Provide the (X, Y) coordinate of the cell's center where the given text is located.  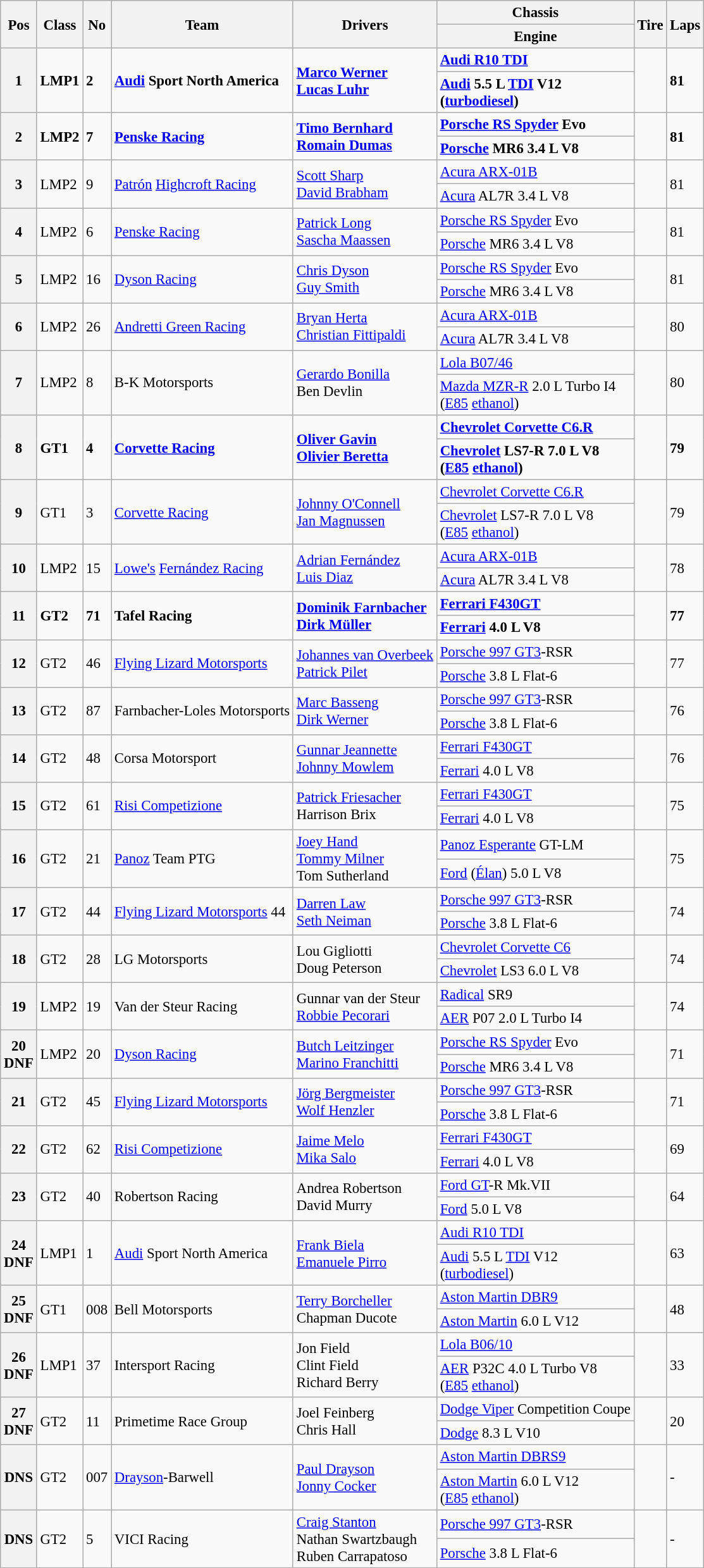
Ford 5.0 L V8 (535, 1209)
13 (19, 711)
Lola B07/46 (535, 362)
37 (97, 1365)
Paul Drayson Jonny Cocker (364, 1478)
Marco Werner Lucas Luhr (364, 80)
Mazda MZR-R 2.0 L Turbo I4(E85 ethanol) (535, 395)
Van der Steur Racing (202, 1007)
87 (97, 711)
10 (19, 568)
26DNF (19, 1365)
Dodge Viper Competition Coupe (535, 1409)
14 (19, 759)
Scott Sharp David Brabham (364, 185)
Corsa Motorsport (202, 759)
46 (97, 663)
Gerardo Bonilla Ben Devlin (364, 383)
Team (202, 24)
Primetime Race Group (202, 1421)
Jaime Melo Mika Salo (364, 1149)
Patrick Long Sascha Maassen (364, 231)
25DNF (19, 1309)
Joey Hand Tommy Milner Tom Sutherland (364, 859)
B-K Motorsports (202, 383)
Laps (686, 24)
Craig Stanton Nathan Swartzbaugh Ruben Carrapatoso (364, 1539)
Adrian Fernández Luis Diaz (364, 568)
Lou Gigliotti Doug Peterson (364, 959)
18 (19, 959)
Timo Bernhard Romain Dumas (364, 137)
Aston Martin 6.0 L V12 (535, 1321)
Jon Field Clint Field Richard Berry (364, 1365)
Gunnar Jeannette Johnny Mowlem (364, 759)
Butch Leitzinger Marino Franchitti (364, 1054)
Tafel Racing (202, 616)
33 (686, 1365)
AER P07 2.0 L Turbo I4 (535, 1019)
Johnny O'Connell Jan Magnussen (364, 512)
Panoz Team PTG (202, 859)
Dominik Farnbacher Dirk Müller (364, 616)
27DNF (19, 1421)
28 (97, 959)
Andrea Robertson David Murry (364, 1197)
Intersport Racing (202, 1365)
Pos (19, 24)
LG Motorsports (202, 959)
Oliver Gavin Olivier Beretta (364, 447)
Drayson-Barwell (202, 1478)
12 (19, 663)
007 (97, 1478)
69 (686, 1149)
Chevrolet Corvette C6 (535, 948)
Patrick Friesacher Harrison Brix (364, 806)
Joel Feinberg Chris Hall (364, 1421)
26 (97, 326)
Drivers (364, 24)
Darren Law Seth Neiman (364, 912)
VICI Racing (202, 1539)
Jörg Bergmeister Wolf Henzler (364, 1102)
Aston Martin DBRS9 (535, 1457)
Marc Basseng Dirk Werner (364, 711)
Aston Martin 6.0 L V12(E85 ethanol) (535, 1489)
63 (686, 1253)
17 (19, 912)
Terry Borcheller Chapman Ducote (364, 1309)
Andretti Green Racing (202, 326)
Ford GT-R Mk.VII (535, 1185)
Frank Biela Emanuele Pirro (364, 1253)
Class (59, 24)
Aston Martin DBR9 (535, 1297)
Lola B06/10 (535, 1345)
Robertson Racing (202, 1197)
Chris Dyson Guy Smith (364, 280)
Chassis (535, 13)
Tire (650, 24)
40 (97, 1197)
Bell Motorsports (202, 1309)
22 (19, 1149)
Flying Lizard Motorsports 44 (202, 912)
24DNF (19, 1253)
Farnbacher-Loles Motorsports (202, 711)
Johannes van Overbeek Patrick Pilet (364, 663)
Radical SR9 (535, 995)
Lowe's Fernández Racing (202, 568)
64 (686, 1197)
Ford (Élan) 5.0 L V8 (535, 874)
Chevrolet LS3 6.0 L V8 (535, 971)
Dodge 8.3 L V10 (535, 1433)
No (97, 24)
AER P32C 4.0 L Turbo V8(E85 ethanol) (535, 1378)
Bryan Herta Christian Fittipaldi (364, 326)
44 (97, 912)
45 (97, 1102)
Engine (535, 37)
008 (97, 1309)
78 (686, 568)
20DNF (19, 1054)
62 (97, 1149)
61 (97, 806)
Patrón Highcroft Racing (202, 185)
Panoz Esperante GT-LM (535, 844)
Gunnar van der Steur Robbie Pecorari (364, 1007)
23 (19, 1197)
